Locate the cell with the specified text and output its [X, Y] center coordinate. 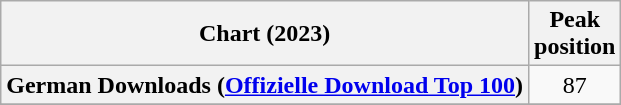
Peakposition [575, 34]
German Downloads (Offizielle Download Top 100) [265, 85]
Chart (2023) [265, 34]
87 [575, 85]
